Capture the cell that displays the provided text and extract its (x, y) central coordinate. 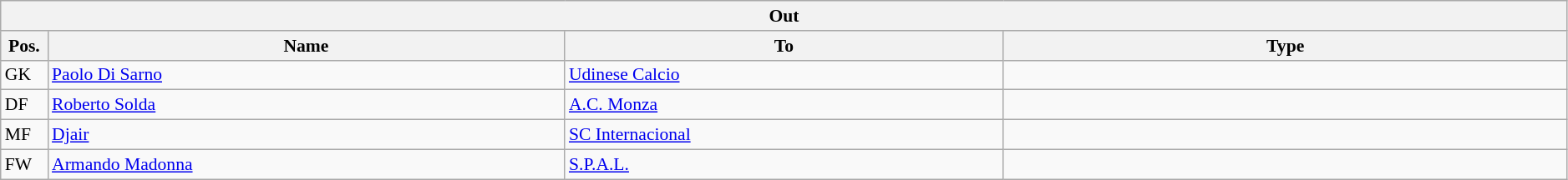
FW (24, 164)
Paolo Di Sarno (306, 75)
Type (1285, 46)
Roberto Solda (306, 105)
SC Internacional (784, 135)
MF (24, 135)
To (784, 46)
A.C. Monza (784, 105)
Out (784, 16)
Djair (306, 135)
S.P.A.L. (784, 164)
Udinese Calcio (784, 75)
Pos. (24, 46)
DF (24, 105)
Armando Madonna (306, 164)
Name (306, 46)
GK (24, 75)
